Detect which cell encompasses the target text, then output its (x, y) center coordinate. 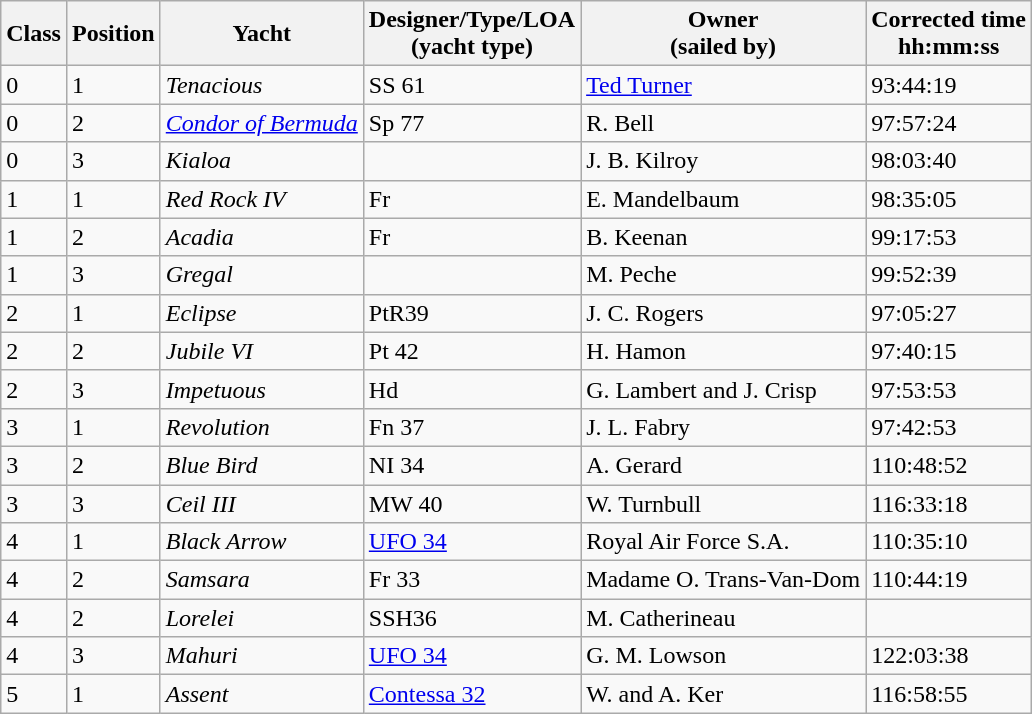
Lorelei (262, 618)
SS 61 (472, 85)
Jubile VI (262, 351)
Sp 77 (472, 123)
97:57:24 (949, 123)
Fr 33 (472, 580)
W. Turnbull (724, 503)
110:44:19 (949, 580)
97:40:15 (949, 351)
Ceil III (262, 503)
Ted Turner (724, 85)
99:17:53 (949, 237)
116:33:18 (949, 503)
97:42:53 (949, 427)
97:53:53 (949, 389)
J. B. Kilroy (724, 161)
SSH36 (472, 618)
Assent (262, 694)
G. M. Lowson (724, 656)
Contessa 32 (472, 694)
110:35:10 (949, 542)
Red Rock IV (262, 199)
5 (34, 694)
J. C. Rogers (724, 313)
Pt 42 (472, 351)
99:52:39 (949, 275)
Samsara (262, 580)
MW 40 (472, 503)
Black Arrow (262, 542)
M. Catherineau (724, 618)
Mahuri (262, 656)
G. Lambert and J. Crisp (724, 389)
A. Gerard (724, 465)
98:35:05 (949, 199)
PtR39 (472, 313)
Fn 37 (472, 427)
W. and A. Ker (724, 694)
R. Bell (724, 123)
97:05:27 (949, 313)
93:44:19 (949, 85)
Eclipse (262, 313)
Designer/Type/LOA (yacht type) (472, 34)
110:48:52 (949, 465)
Madame O. Trans-Van-Dom (724, 580)
J. L. Fabry (724, 427)
H. Hamon (724, 351)
E. Mandelbaum (724, 199)
Blue Bird (262, 465)
Tenacious (262, 85)
Revolution (262, 427)
Yacht (262, 34)
NI 34 (472, 465)
122:03:38 (949, 656)
Kialoa (262, 161)
116:58:55 (949, 694)
98:03:40 (949, 161)
Royal Air Force S.A. (724, 542)
Gregal (262, 275)
Acadia (262, 237)
B. Keenan (724, 237)
Hd (472, 389)
Owner (sailed by) (724, 34)
Position (113, 34)
Corrected time hh:mm:ss (949, 34)
Condor of Bermuda (262, 123)
M. Peche (724, 275)
Class (34, 34)
Impetuous (262, 389)
